Capture the cell that displays the provided text and extract its (X, Y) central coordinate. 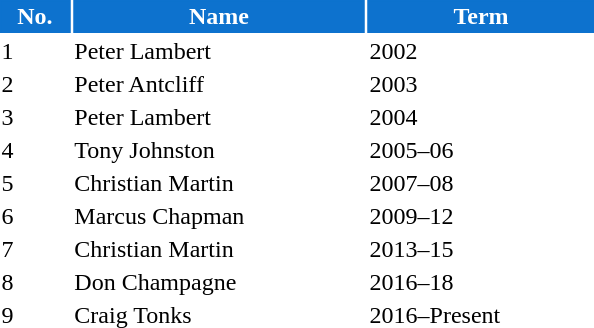
Don Champagne (219, 282)
Name (219, 16)
2003 (481, 84)
2009–12 (481, 216)
5 (35, 183)
Tony Johnston (219, 150)
Peter Antcliff (219, 84)
2016–18 (481, 282)
6 (35, 216)
8 (35, 282)
Marcus Chapman (219, 216)
2005–06 (481, 150)
2013–15 (481, 249)
7 (35, 249)
No. (35, 16)
2004 (481, 117)
4 (35, 150)
2007–08 (481, 183)
3 (35, 117)
Term (481, 16)
1 (35, 51)
2002 (481, 51)
2 (35, 84)
